Capture the cell that displays the provided text and extract its (x, y) central coordinate. 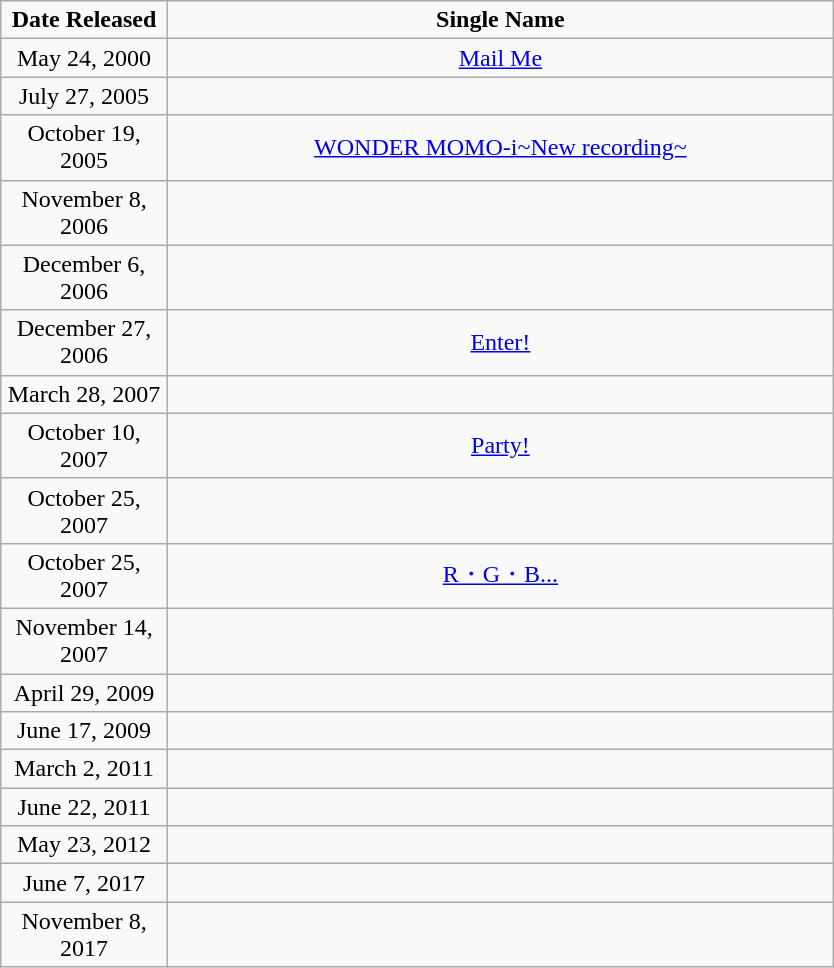
November 8, 2017 (84, 934)
Enter! (500, 342)
December 6, 2006 (84, 278)
WONDER MOMO-i~New recording~ (500, 148)
April 29, 2009 (84, 693)
Party! (500, 446)
March 2, 2011 (84, 769)
June 17, 2009 (84, 731)
November 8, 2006 (84, 212)
June 7, 2017 (84, 883)
June 22, 2011 (84, 807)
May 24, 2000 (84, 58)
May 23, 2012 (84, 845)
December 27, 2006 (84, 342)
Mail Me (500, 58)
Single Name (500, 20)
November 14, 2007 (84, 640)
July 27, 2005 (84, 96)
March 28, 2007 (84, 394)
Date Released (84, 20)
R・G・B... (500, 576)
October 19, 2005 (84, 148)
October 10, 2007 (84, 446)
